Determine the [x, y] coordinate at the center of the cell enclosing the given text.  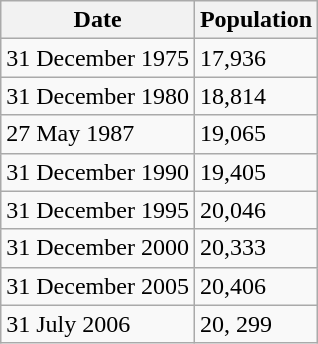
19,405 [256, 172]
20,333 [256, 248]
31 July 2006 [98, 324]
31 December 1975 [98, 58]
Population [256, 20]
19,065 [256, 134]
17,936 [256, 58]
18,814 [256, 96]
31 December 1990 [98, 172]
Date [98, 20]
20,046 [256, 210]
31 December 2000 [98, 248]
27 May 1987 [98, 134]
20, 299 [256, 324]
31 December 1980 [98, 96]
20,406 [256, 286]
31 December 1995 [98, 210]
31 December 2005 [98, 286]
